Capture the cell that displays the provided text and extract its [X, Y] central coordinate. 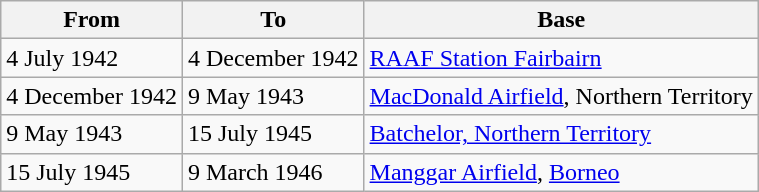
To [273, 20]
RAAF Station Fairbairn [561, 58]
Batchelor, Northern Territory [561, 134]
From [92, 20]
9 March 1946 [273, 172]
4 July 1942 [92, 58]
Base [561, 20]
MacDonald Airfield, Northern Territory [561, 96]
Manggar Airfield, Borneo [561, 172]
